Return the (x, y) coordinate for the center point of the cell that contains the specified text.  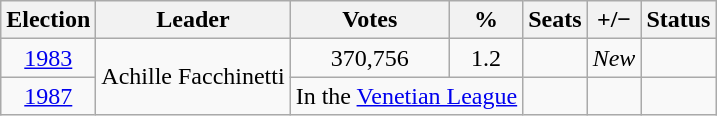
Votes (370, 20)
Achille Facchinetti (193, 77)
1983 (48, 58)
Election (48, 20)
Status (678, 20)
New (614, 58)
In the Venetian League (406, 96)
Seats (555, 20)
Leader (193, 20)
+/− (614, 20)
1.2 (486, 58)
% (486, 20)
1987 (48, 96)
370,756 (370, 58)
